Find where the given text appears and provide that cell's center as (X, Y) coordinate. 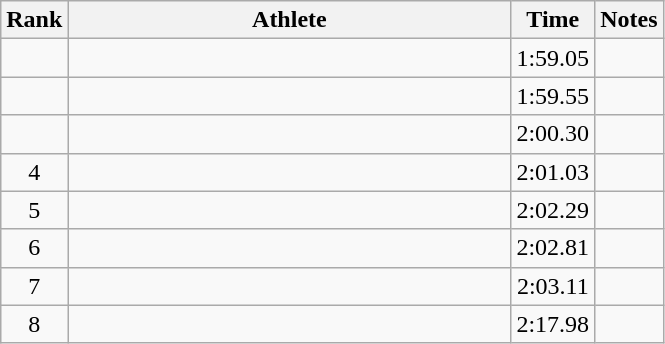
4 (34, 172)
2:03.11 (553, 286)
7 (34, 286)
6 (34, 248)
Time (553, 20)
2:17.98 (553, 324)
8 (34, 324)
1:59.55 (553, 96)
2:02.81 (553, 248)
2:01.03 (553, 172)
Notes (629, 20)
2:02.29 (553, 210)
5 (34, 210)
1:59.05 (553, 58)
Rank (34, 20)
2:00.30 (553, 134)
Athlete (290, 20)
